Determine the (X, Y) coordinate at the center of the cell enclosing the given text.  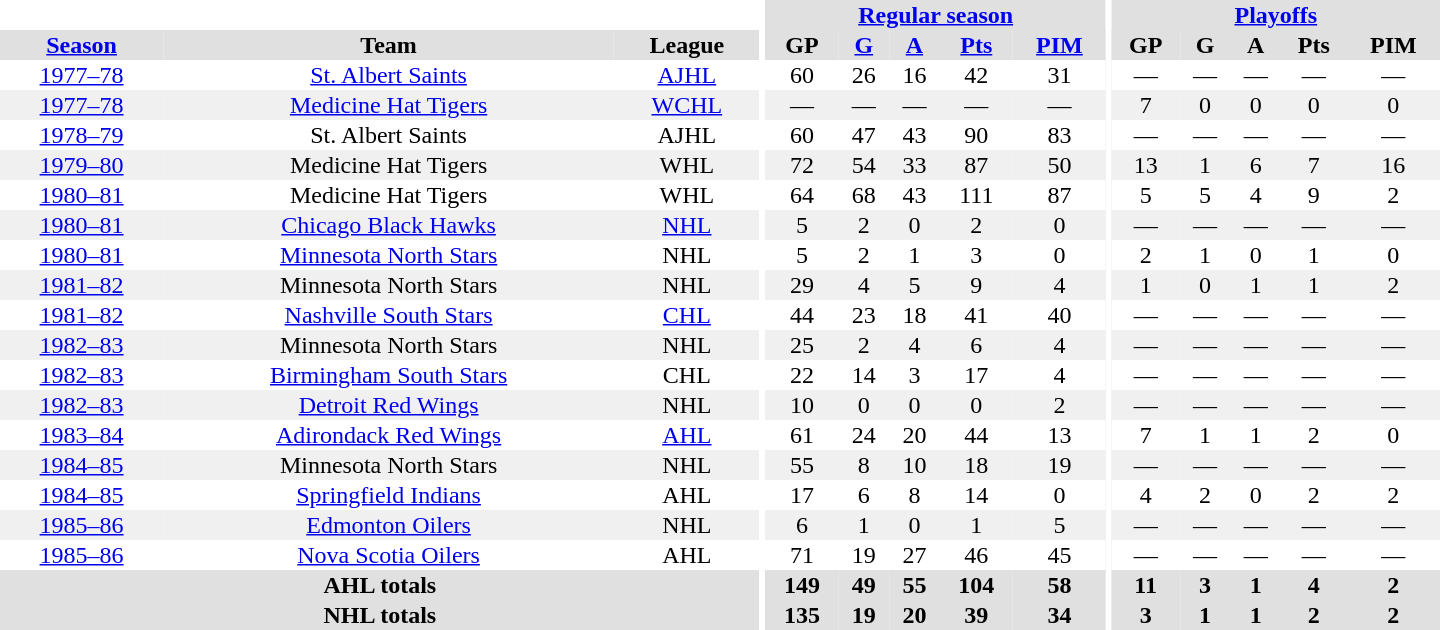
AHL totals (380, 585)
34 (1060, 615)
50 (1060, 165)
1979–80 (82, 165)
42 (976, 75)
Birmingham South Stars (388, 375)
33 (914, 165)
41 (976, 315)
39 (976, 615)
54 (864, 165)
22 (802, 375)
46 (976, 555)
71 (802, 555)
League (687, 45)
Season (82, 45)
135 (802, 615)
1978–79 (82, 135)
Detroit Red Wings (388, 405)
31 (1060, 75)
49 (864, 585)
47 (864, 135)
Team (388, 45)
Adirondack Red Wings (388, 435)
1983–84 (82, 435)
68 (864, 195)
29 (802, 285)
24 (864, 435)
72 (802, 165)
25 (802, 345)
61 (802, 435)
45 (1060, 555)
Playoffs (1276, 15)
27 (914, 555)
149 (802, 585)
Chicago Black Hawks (388, 225)
111 (976, 195)
58 (1060, 585)
WCHL (687, 105)
NHL totals (380, 615)
Regular season (936, 15)
23 (864, 315)
Nashville South Stars (388, 315)
83 (1060, 135)
Springfield Indians (388, 495)
64 (802, 195)
11 (1146, 585)
104 (976, 585)
Nova Scotia Oilers (388, 555)
90 (976, 135)
Edmonton Oilers (388, 525)
40 (1060, 315)
26 (864, 75)
